Output the (X, Y) coordinate of the center of the cell containing the given text.  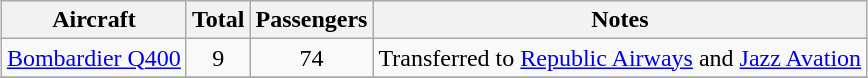
Bombardier Q400 (94, 58)
9 (218, 58)
Notes (620, 20)
Passengers (312, 20)
74 (312, 58)
Total (218, 20)
Aircraft (94, 20)
Transferred to Republic Airways and Jazz Avation (620, 58)
